Return the (x, y) coordinate for the center point of the cell that contains the specified text.  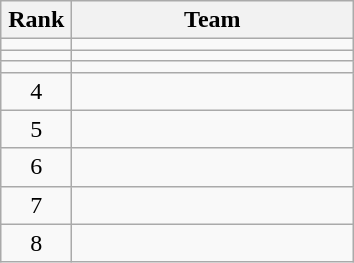
4 (36, 91)
5 (36, 129)
6 (36, 167)
8 (36, 243)
7 (36, 205)
Rank (36, 20)
Team (212, 20)
